Determine the (X, Y) coordinate at the center of the cell enclosing the given text.  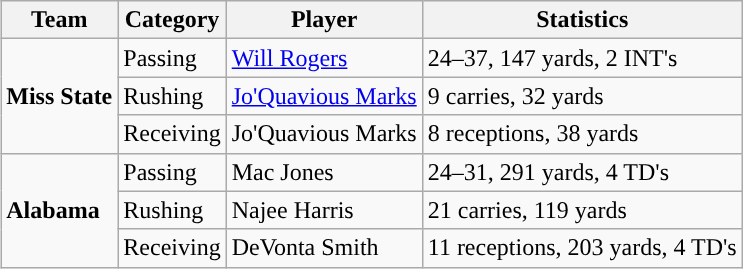
Mac Jones (324, 172)
Miss State (60, 96)
24–31, 291 yards, 4 TD's (582, 172)
Player (324, 20)
Category (172, 20)
Statistics (582, 20)
Alabama (60, 210)
DeVonta Smith (324, 248)
9 carries, 32 yards (582, 96)
24–37, 147 yards, 2 INT's (582, 58)
8 receptions, 38 yards (582, 134)
Will Rogers (324, 58)
11 receptions, 203 yards, 4 TD's (582, 248)
Najee Harris (324, 210)
21 carries, 119 yards (582, 210)
Team (60, 20)
